Provide the [x, y] coordinate of the cell's center where the given text is located.  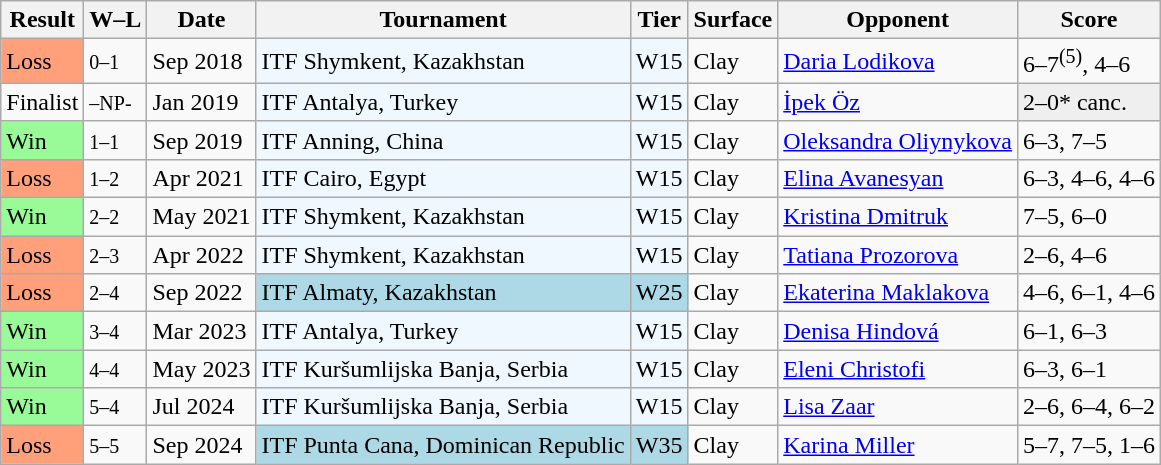
Karina Miller [898, 445]
2–6, 6–4, 6–2 [1088, 407]
5–5 [116, 445]
Sep 2024 [202, 445]
4–4 [116, 369]
Tournament [443, 20]
ITF Punta Cana, Dominican Republic [443, 445]
Jan 2019 [202, 102]
0–1 [116, 62]
Elina Avanesyan [898, 178]
2–4 [116, 293]
2–2 [116, 217]
2–6, 4–6 [1088, 255]
Finalist [42, 102]
5–7, 7–5, 1–6 [1088, 445]
Lisa Zaar [898, 407]
1–2 [116, 178]
Sep 2019 [202, 140]
6–3, 4–6, 4–6 [1088, 178]
7–5, 6–0 [1088, 217]
Tatiana Prozorova [898, 255]
2–0* canc. [1088, 102]
Eleni Christofi [898, 369]
4–6, 6–1, 4–6 [1088, 293]
Kristina Dmitruk [898, 217]
5–4 [116, 407]
Sep 2022 [202, 293]
W25 [659, 293]
Sep 2018 [202, 62]
Opponent [898, 20]
2–3 [116, 255]
–NP- [116, 102]
Denisa Hindová [898, 331]
Mar 2023 [202, 331]
W35 [659, 445]
ITF Almaty, Kazakhstan [443, 293]
Surface [733, 20]
Apr 2022 [202, 255]
Ekaterina Maklakova [898, 293]
6–7(5), 4–6 [1088, 62]
1–1 [116, 140]
Tier [659, 20]
6–1, 6–3 [1088, 331]
May 2021 [202, 217]
Oleksandra Oliynykova [898, 140]
W–L [116, 20]
Apr 2021 [202, 178]
Daria Lodikova [898, 62]
ITF Cairo, Egypt [443, 178]
Jul 2024 [202, 407]
6–3, 7–5 [1088, 140]
ITF Anning, China [443, 140]
Score [1088, 20]
Result [42, 20]
İpek Öz [898, 102]
Date [202, 20]
3–4 [116, 331]
6–3, 6–1 [1088, 369]
May 2023 [202, 369]
